Pinpoint the cell where the given text exists, returning its [x, y] midpoint coordinate. 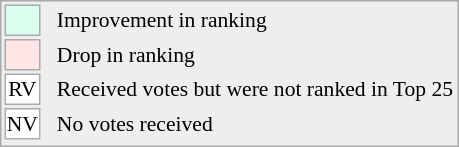
Drop in ranking [254, 55]
NV [22, 124]
No votes received [254, 124]
Received votes but were not ranked in Top 25 [254, 90]
RV [22, 90]
Improvement in ranking [254, 20]
